Identify which cell holds the provided text, then report its (X, Y) central coordinate. 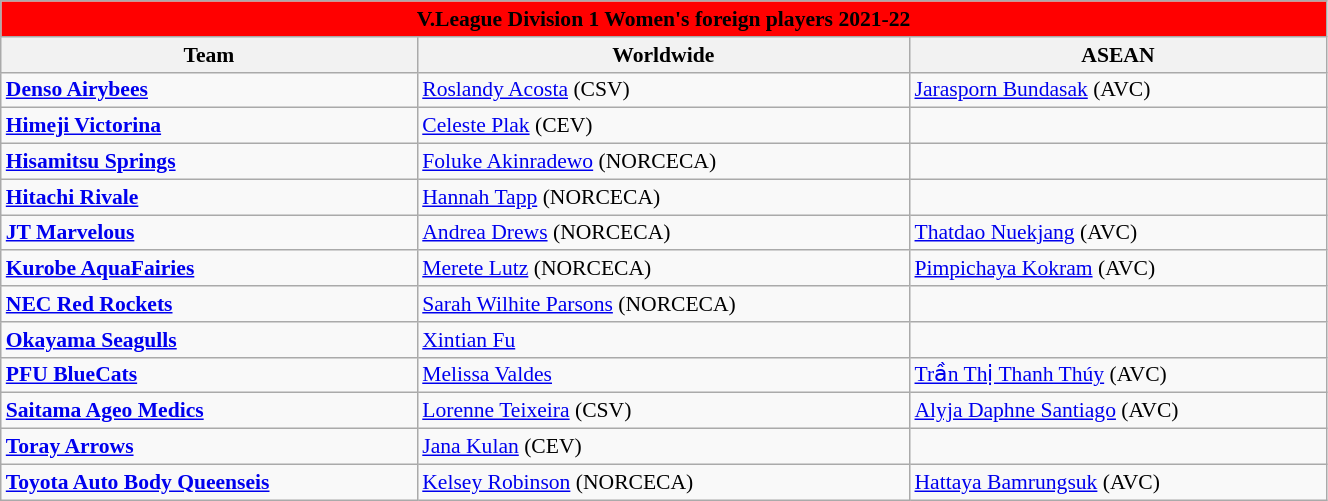
JT Marvelous (209, 233)
Kurobe AquaFairies (209, 269)
Jana Kulan (CEV) (663, 447)
Toray Arrows (209, 447)
Hattaya Bamrungsuk (AVC) (1118, 482)
Denso Airybees (209, 90)
PFU BlueCats (209, 375)
Jarasporn Bundasak (AVC) (1118, 90)
NEC Red Rockets (209, 304)
Celeste Plak (CEV) (663, 126)
Hitachi Rivale (209, 197)
Okayama Seagulls (209, 340)
Alyja Daphne Santiago (AVC) (1118, 411)
Kelsey Robinson (NORCECA) (663, 482)
Foluke Akinradewo (NORCECA) (663, 162)
Toyota Auto Body Queenseis (209, 482)
Andrea Drews (NORCECA) (663, 233)
V.League Division 1 Women's foreign players 2021-22 (664, 19)
Hannah Tapp (NORCECA) (663, 197)
Roslandy Acosta (CSV) (663, 90)
Himeji Victorina (209, 126)
Thatdao Nuekjang (AVC) (1118, 233)
Merete Lutz (NORCECA) (663, 269)
Hisamitsu Springs (209, 162)
Team (209, 55)
Pimpichaya Kokram (AVC) (1118, 269)
Worldwide (663, 55)
Melissa Valdes (663, 375)
ASEAN (1118, 55)
Xintian Fu (663, 340)
Lorenne Teixeira (CSV) (663, 411)
Trần Thị Thanh Thúy (AVC) (1118, 375)
Sarah Wilhite Parsons (NORCECA) (663, 304)
Saitama Ageo Medics (209, 411)
